For the text-containing cell, return its midpoint in [x, y] coordinate format. 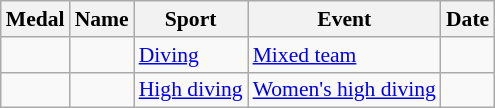
Women's high diving [344, 90]
Date [468, 19]
Event [344, 19]
Diving [191, 55]
Name [102, 19]
Medal [36, 19]
Sport [191, 19]
Mixed team [344, 55]
High diving [191, 90]
